Scan for the cell matching the given text and deliver its (x, y) coordinate at center. 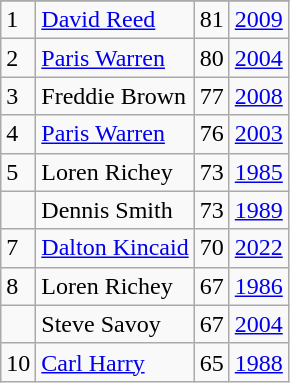
7 (18, 248)
2009 (258, 20)
3 (18, 96)
2 (18, 58)
Steve Savoy (115, 324)
2008 (258, 96)
2003 (258, 134)
2022 (258, 248)
80 (212, 58)
10 (18, 362)
77 (212, 96)
4 (18, 134)
Dalton Kincaid (115, 248)
1 (18, 20)
5 (18, 172)
76 (212, 134)
1985 (258, 172)
81 (212, 20)
1988 (258, 362)
Dennis Smith (115, 210)
Carl Harry (115, 362)
65 (212, 362)
1989 (258, 210)
8 (18, 286)
Freddie Brown (115, 96)
1986 (258, 286)
70 (212, 248)
David Reed (115, 20)
